Locate the cell with the specified text and output its [x, y] center coordinate. 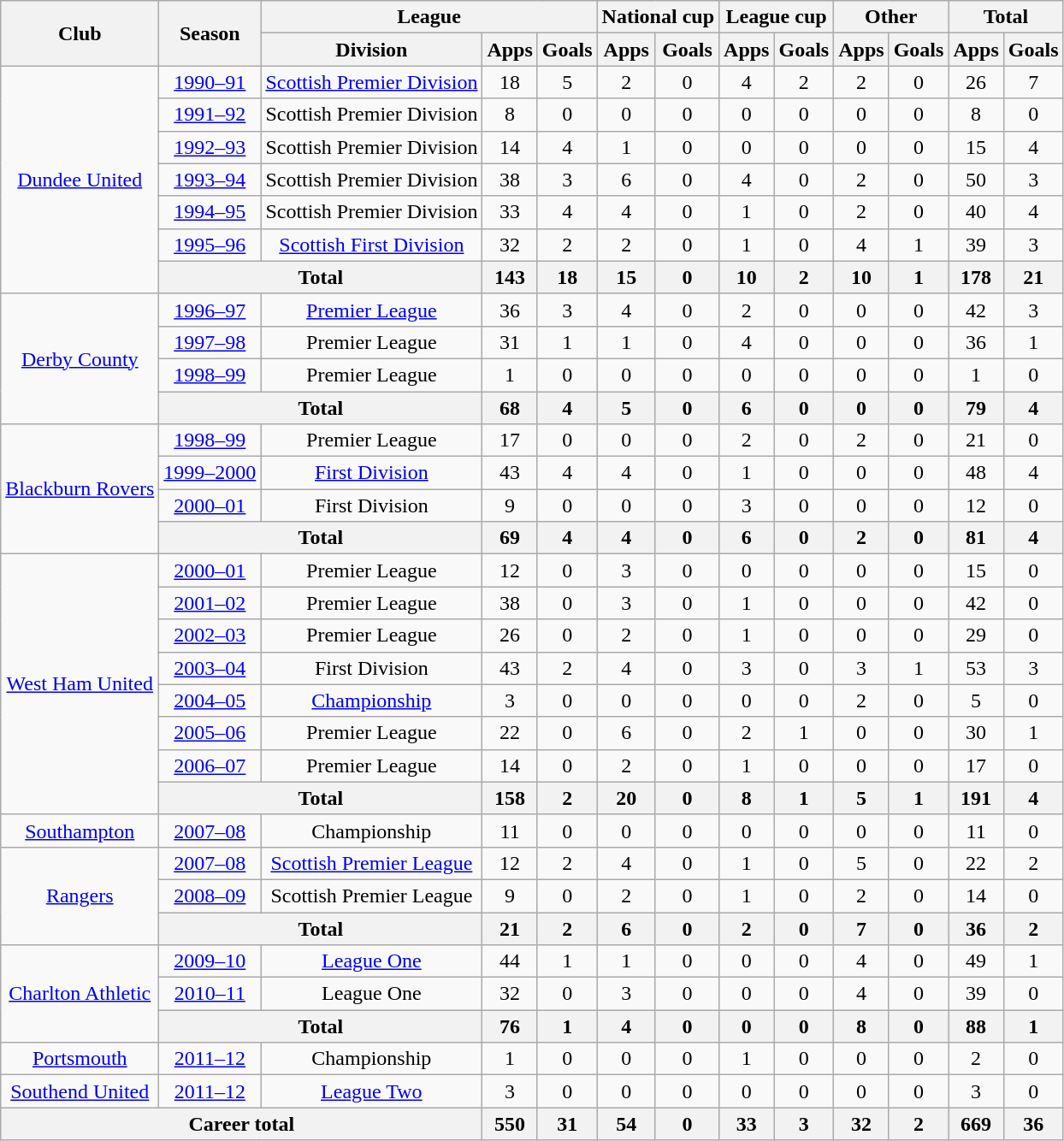
West Ham United [80, 684]
29 [976, 636]
158 [510, 798]
National cup [658, 17]
Rangers [80, 896]
88 [976, 1026]
Southampton [80, 831]
Division [371, 50]
1993–94 [210, 180]
49 [976, 961]
2002–03 [210, 636]
30 [976, 733]
League cup [777, 17]
Scottish First Division [371, 245]
Derby County [80, 358]
1996–97 [210, 310]
Club [80, 33]
191 [976, 798]
Season [210, 33]
79 [976, 408]
76 [510, 1026]
2004–05 [210, 701]
2003–04 [210, 668]
81 [976, 538]
50 [976, 180]
Career total [241, 1124]
1994–95 [210, 212]
20 [626, 798]
1992–93 [210, 147]
1999–2000 [210, 473]
2006–07 [210, 766]
1997–98 [210, 342]
143 [510, 277]
Dundee United [80, 180]
1995–96 [210, 245]
53 [976, 668]
League Two [371, 1091]
2009–10 [210, 961]
40 [976, 212]
League [429, 17]
2005–06 [210, 733]
48 [976, 473]
Other [891, 17]
2008–09 [210, 896]
2010–11 [210, 994]
2001–02 [210, 603]
1991–92 [210, 115]
54 [626, 1124]
Blackburn Rovers [80, 489]
Charlton Athletic [80, 994]
1990–91 [210, 82]
69 [510, 538]
Southend United [80, 1091]
550 [510, 1124]
44 [510, 961]
669 [976, 1124]
68 [510, 408]
Portsmouth [80, 1059]
178 [976, 277]
